Pinpoint the cell where the given text exists, returning its (X, Y) midpoint coordinate. 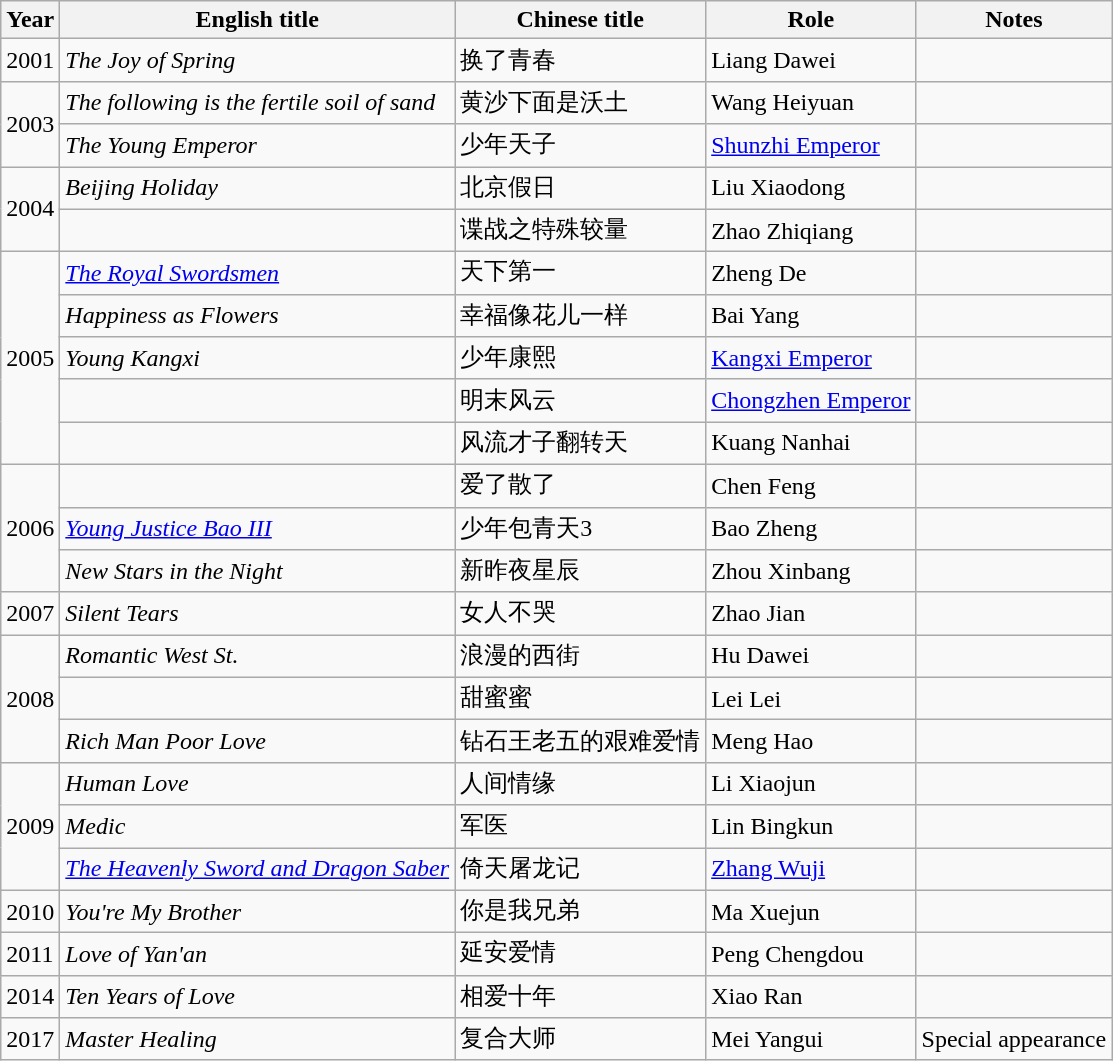
Hu Dawei (811, 656)
女人不哭 (580, 614)
2008 (30, 699)
Zhou Xinbang (811, 572)
The Royal Swordsmen (258, 274)
复合大师 (580, 1040)
Year (30, 20)
2010 (30, 912)
You're My Brother (258, 912)
English title (258, 20)
Role (811, 20)
Peng Chengdou (811, 954)
Master Healing (258, 1040)
2006 (30, 528)
新昨夜星辰 (580, 572)
Special appearance (1014, 1040)
New Stars in the Night (258, 572)
相爱十年 (580, 996)
Chinese title (580, 20)
Kuang Nanhai (811, 444)
2005 (30, 358)
Kangxi Emperor (811, 358)
The Heavenly Sword and Dragon Saber (258, 870)
明末风云 (580, 400)
Lin Bingkun (811, 826)
爱了散了 (580, 486)
2007 (30, 614)
Human Love (258, 784)
Silent Tears (258, 614)
Young Justice Bao III (258, 528)
Rich Man Poor Love (258, 742)
军医 (580, 826)
甜蜜蜜 (580, 698)
Happiness as Flowers (258, 316)
2004 (30, 208)
Chongzhen Emperor (811, 400)
风流才子翻转天 (580, 444)
浪漫的西街 (580, 656)
少年康熙 (580, 358)
人间情缘 (580, 784)
天下第一 (580, 274)
Medic (258, 826)
换了青春 (580, 60)
倚天屠龙记 (580, 870)
Mei Yangui (811, 1040)
Young Kangxi (258, 358)
你是我兄弟 (580, 912)
Zhao Jian (811, 614)
Ma Xuejun (811, 912)
少年包青天3 (580, 528)
2001 (30, 60)
The Joy of Spring (258, 60)
Zhang Wuji (811, 870)
黄沙下面是沃土 (580, 102)
Beijing Holiday (258, 188)
Shunzhi Emperor (811, 146)
Love of Yan'an (258, 954)
Liang Dawei (811, 60)
The Young Emperor (258, 146)
延安爱情 (580, 954)
Bao Zheng (811, 528)
Notes (1014, 20)
Xiao Ran (811, 996)
Zhao Zhiqiang (811, 230)
Ten Years of Love (258, 996)
北京假日 (580, 188)
Bai Yang (811, 316)
2011 (30, 954)
钻石王老五的艰难爱情 (580, 742)
Romantic West St. (258, 656)
Meng Hao (811, 742)
2017 (30, 1040)
谍战之特殊较量 (580, 230)
The following is the fertile soil of sand (258, 102)
Lei Lei (811, 698)
幸福像花儿一样 (580, 316)
2009 (30, 826)
Zheng De (811, 274)
Liu Xiaodong (811, 188)
Chen Feng (811, 486)
少年天子 (580, 146)
Wang Heiyuan (811, 102)
2003 (30, 124)
2014 (30, 996)
Li Xiaojun (811, 784)
